Search for the cell housing the specified text and yield its (x, y) center coordinate. 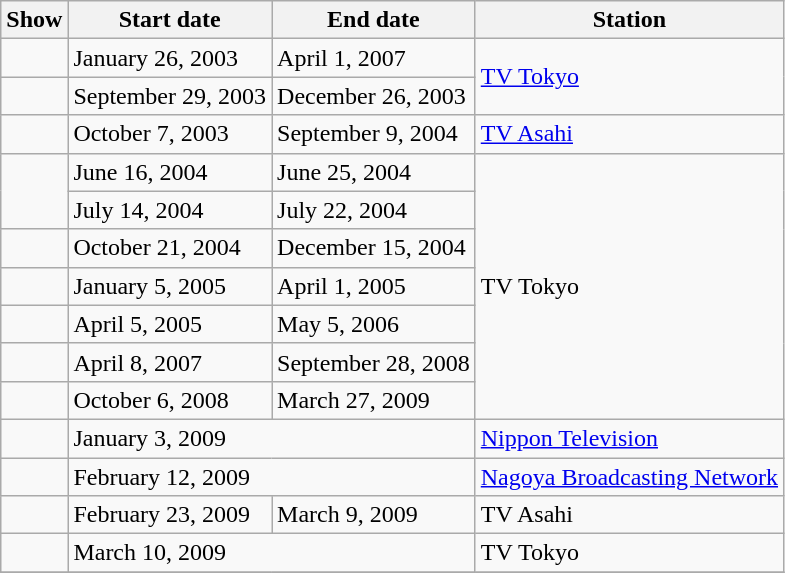
December 26, 2003 (374, 96)
June 16, 2004 (170, 172)
March 9, 2009 (374, 515)
September 28, 2008 (374, 362)
July 14, 2004 (170, 210)
September 29, 2003 (170, 96)
April 1, 2005 (374, 286)
January 5, 2005 (170, 286)
January 26, 2003 (170, 58)
December 15, 2004 (374, 248)
July 22, 2004 (374, 210)
February 12, 2009 (272, 477)
February 23, 2009 (170, 515)
March 27, 2009 (374, 400)
October 6, 2008 (170, 400)
March 10, 2009 (272, 553)
April 8, 2007 (170, 362)
Show (34, 20)
September 9, 2004 (374, 134)
April 5, 2005 (170, 324)
June 25, 2004 (374, 172)
Nippon Television (629, 438)
End date (374, 20)
Start date (170, 20)
October 7, 2003 (170, 134)
Station (629, 20)
October 21, 2004 (170, 248)
May 5, 2006 (374, 324)
January 3, 2009 (272, 438)
Nagoya Broadcasting Network (629, 477)
April 1, 2007 (374, 58)
